Pinpoint the cell where the given text exists, returning its (X, Y) midpoint coordinate. 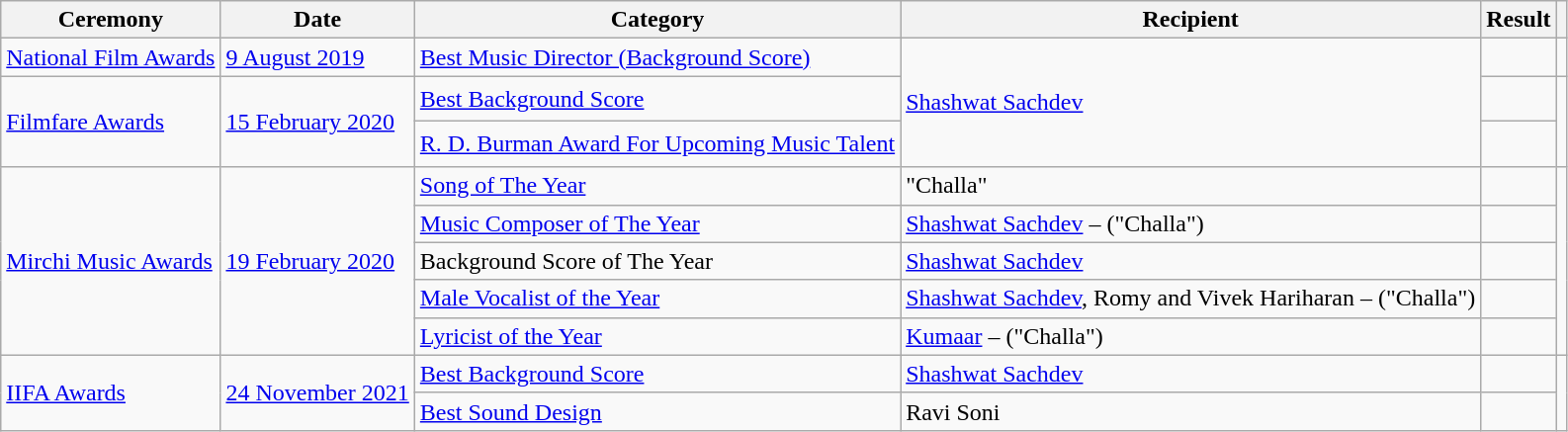
Result (1519, 20)
Kumaar – ("Challa") (1190, 336)
Category (656, 20)
15 February 2020 (317, 122)
Song of The Year (656, 186)
19 February 2020 (317, 261)
Male Vocalist of the Year (656, 299)
Music Composer of The Year (656, 223)
Shashwat Sachdev, Romy and Vivek Hariharan – ("Challa") (1190, 299)
Mirchi Music Awards (111, 261)
National Film Awards (111, 57)
Shashwat Sachdev – ("Challa") (1190, 223)
24 November 2021 (317, 392)
Ceremony (111, 20)
Best Music Director (Background Score) (656, 57)
Lyricist of the Year (656, 336)
Background Score of The Year (656, 261)
Filmfare Awards (111, 122)
"Challa" (1190, 186)
Ravi Soni (1190, 411)
Best Sound Design (656, 411)
Recipient (1190, 20)
9 August 2019 (317, 57)
IIFA Awards (111, 392)
Date (317, 20)
R. D. Burman Award For Upcoming Music Talent (656, 144)
